Capture the cell that displays the provided text and extract its (X, Y) central coordinate. 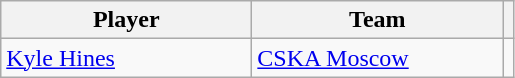
Team (378, 20)
Kyle Hines (126, 58)
CSKA Moscow (378, 58)
Player (126, 20)
